Return the [x, y] coordinate for the center point of the cell that contains the specified text.  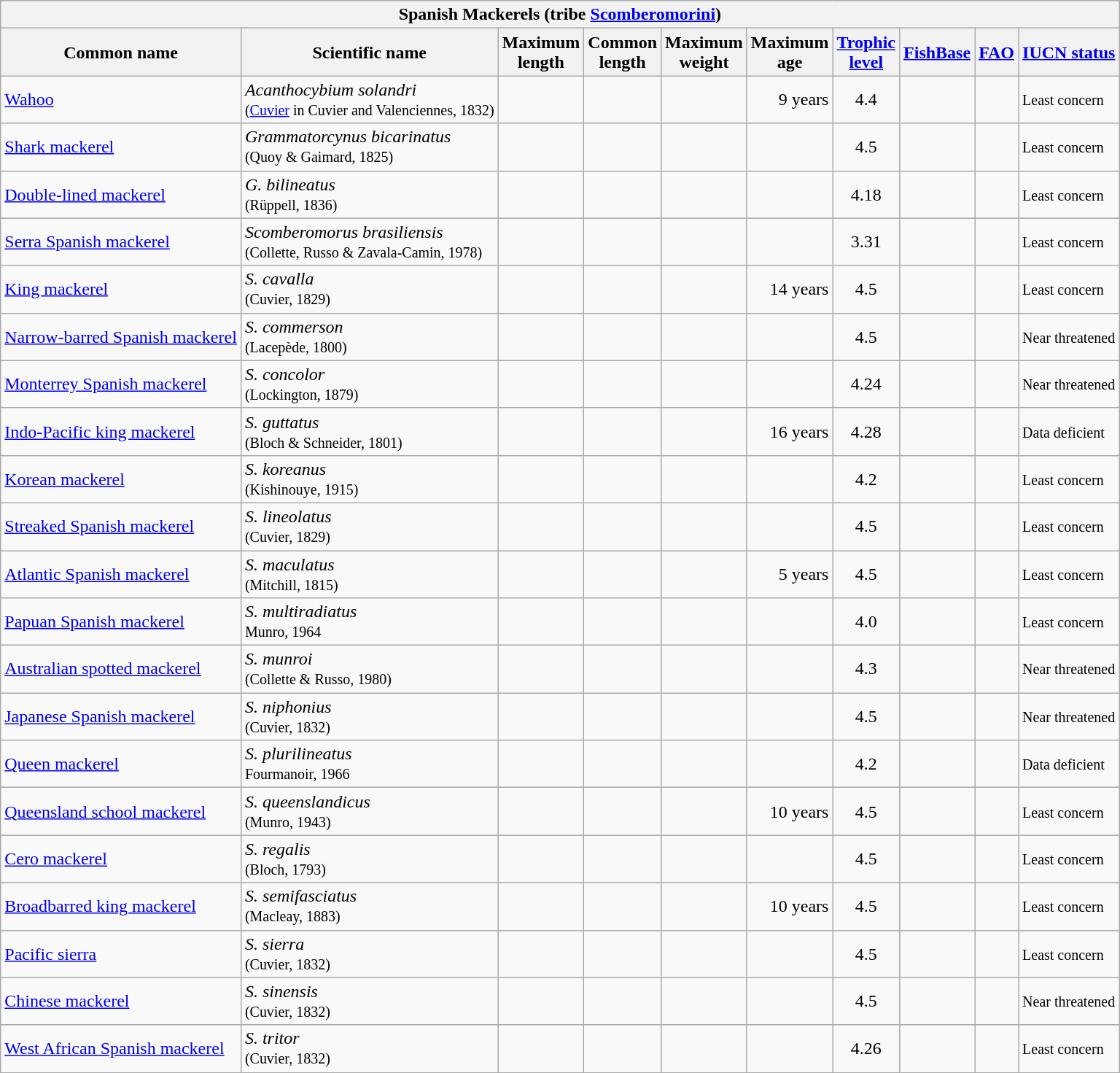
Trophiclevel [866, 53]
5 years [790, 573]
Japanese Spanish mackerel [121, 716]
9 years [790, 99]
S. plurilineatusFourmanoir, 1966 [369, 764]
Maximumage [790, 53]
Spanish Mackerels (tribe Scomberomorini) [560, 15]
S. lineolatus(Cuvier, 1829) [369, 527]
S. koreanus(Kishinouye, 1915) [369, 479]
14 years [790, 289]
4.3 [866, 670]
S. multiradiatusMunro, 1964 [369, 621]
4.4 [866, 99]
Queen mackerel [121, 764]
West African Spanish mackerel [121, 1049]
Scientific name [369, 53]
16 years [790, 432]
Common name [121, 53]
Grammatorcynus bicarinatus(Quoy & Gaimard, 1825) [369, 147]
S. queenslandicus(Munro, 1943) [369, 811]
G. bilineatus(Rüppell, 1836) [369, 194]
S. concolor(Lockington, 1879) [369, 384]
S. commerson(Lacepède, 1800) [369, 337]
3.31 [866, 242]
Australian spotted mackerel [121, 670]
Broadbarred king mackerel [121, 906]
Wahoo [121, 99]
Maximumlength [541, 53]
4.28 [866, 432]
Serra Spanish mackerel [121, 242]
Korean mackerel [121, 479]
Streaked Spanish mackerel [121, 527]
4.24 [866, 384]
Acanthocybium solandri(Cuvier in Cuvier and Valenciennes, 1832) [369, 99]
FAO [997, 53]
Scomberomorus brasiliensis(Collette, Russo & Zavala-Camin, 1978) [369, 242]
Queensland school mackerel [121, 811]
S. cavalla(Cuvier, 1829) [369, 289]
IUCN status [1069, 53]
Cero mackerel [121, 859]
S. guttatus(Bloch & Schneider, 1801) [369, 432]
S. sinensis(Cuvier, 1832) [369, 1001]
Double-lined mackerel [121, 194]
FishBase [938, 53]
Shark mackerel [121, 147]
S. sierra(Cuvier, 1832) [369, 954]
Maximumweight [704, 53]
4.18 [866, 194]
Atlantic Spanish mackerel [121, 573]
Commonlength [623, 53]
S. tritor(Cuvier, 1832) [369, 1049]
S. semifasciatus(Macleay, 1883) [369, 906]
S. maculatus(Mitchill, 1815) [369, 573]
Pacific sierra [121, 954]
S. regalis(Bloch, 1793) [369, 859]
S. munroi(Collette & Russo, 1980) [369, 670]
S. niphonius(Cuvier, 1832) [369, 716]
Papuan Spanish mackerel [121, 621]
King mackerel [121, 289]
Narrow-barred Spanish mackerel [121, 337]
Chinese mackerel [121, 1001]
Monterrey Spanish mackerel [121, 384]
4.0 [866, 621]
Indo-Pacific king mackerel [121, 432]
4.26 [866, 1049]
